For the text-containing cell, return its midpoint in (x, y) coordinate format. 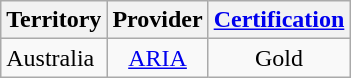
Australia (54, 58)
Provider (158, 20)
Gold (279, 58)
ARIA (158, 58)
Territory (54, 20)
Certification (279, 20)
